Locate the cell with the specified text and output its (X, Y) center coordinate. 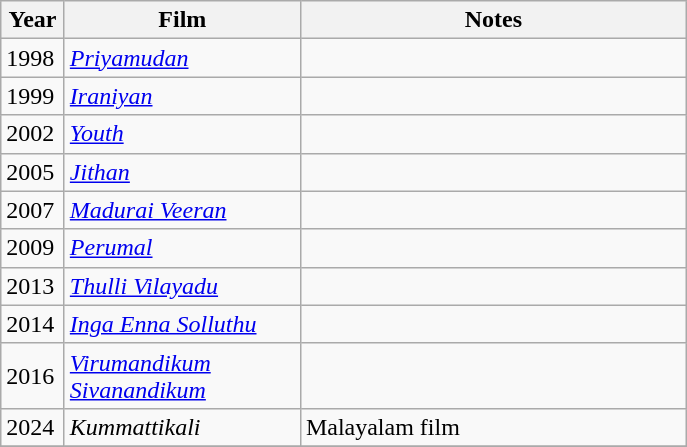
Iraniyan (182, 96)
Virumandikum Sivanandikum (182, 376)
Malayalam film (493, 427)
2005 (33, 172)
Priyamudan (182, 58)
1998 (33, 58)
Madurai Veeran (182, 210)
Year (33, 20)
Thulli Vilayadu (182, 286)
1999 (33, 96)
Jithan (182, 172)
Kummattikali (182, 427)
2013 (33, 286)
2009 (33, 248)
2002 (33, 134)
Notes (493, 20)
2014 (33, 324)
2007 (33, 210)
Youth (182, 134)
2024 (33, 427)
Film (182, 20)
Inga Enna Solluthu (182, 324)
Perumal (182, 248)
2016 (33, 376)
